Determine the [X, Y] coordinate at the center of the cell enclosing the given text.  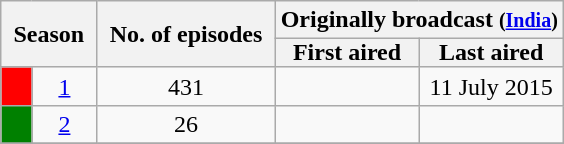
1 [64, 86]
No. of episodes [186, 34]
26 [186, 124]
Last aired [491, 53]
Season [49, 34]
Originally broadcast (India) [419, 20]
2 [64, 124]
11 July 2015 [491, 86]
First aired [347, 53]
431 [186, 86]
